Return the [X, Y] coordinate for the center point of the cell that contains the specified text.  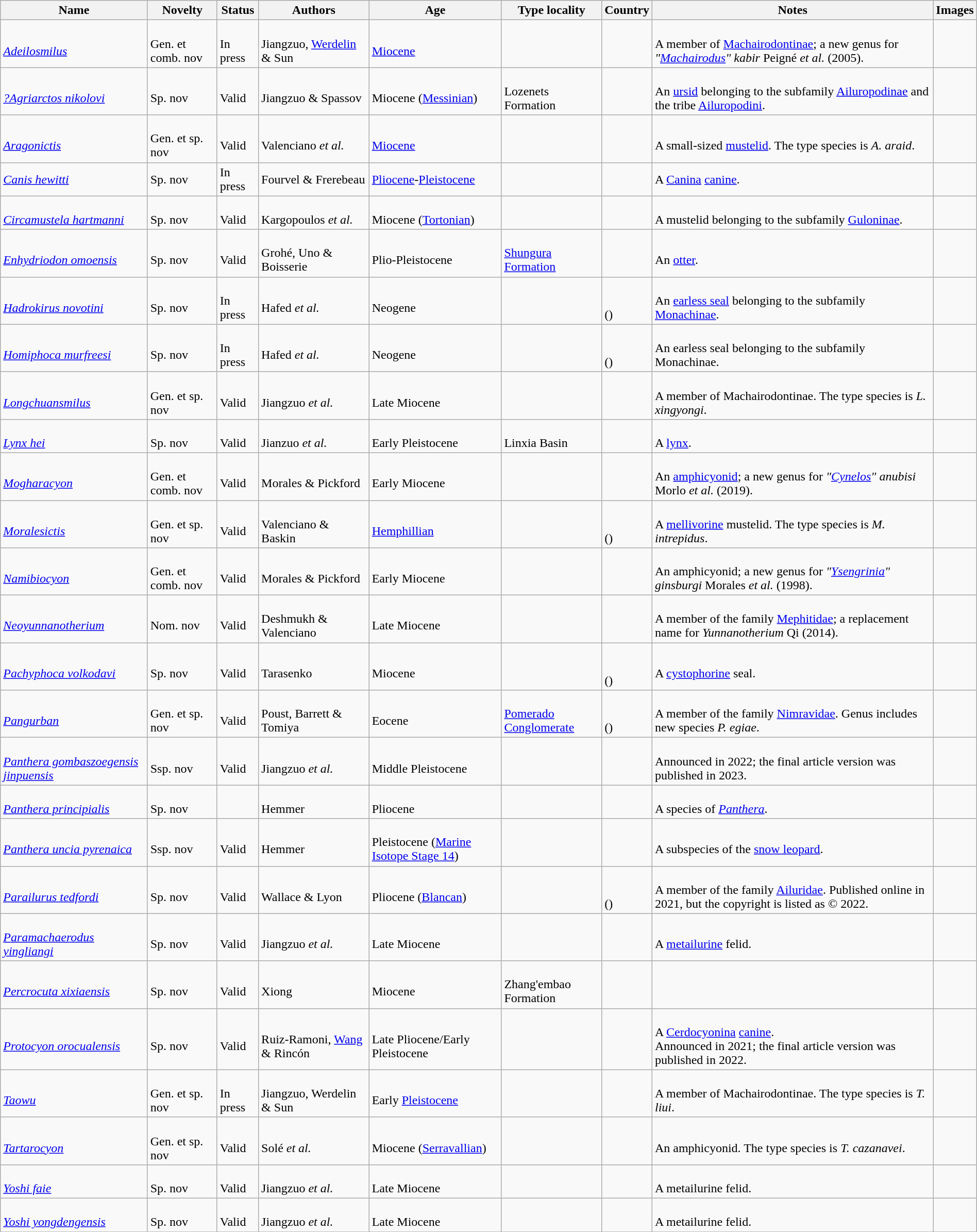
A mustelid belonging to the subfamily Guloninae. [793, 212]
A member of the family Nimravidae. Genus includes new species P. egiae. [793, 714]
A species of Panthera. [793, 802]
Yoshi faie [74, 1181]
Country [627, 10]
A member of Machairodontinae. The type species is L. xingyongi. [793, 395]
Parailurus tedfordi [74, 890]
Shungura Formation [551, 253]
A subspecies of the snow leopard. [793, 842]
Novelty [182, 10]
Percrocuta xixiaensis [74, 985]
Announced in 2022; the final article version was published in 2023. [793, 761]
Pangurban [74, 714]
Miocene (Tortonian) [435, 212]
Late Pliocene/Early Pleistocene [435, 1039]
Eocene [435, 714]
Circamustela hartmanni [74, 212]
Valenciano et al. [314, 139]
Paramachaerodus yingliangi [74, 937]
Canis hewitti [74, 179]
Pomerado Conglomerate [551, 714]
Linxia Basin [551, 436]
Ruiz-Ramoni, Wang & Rincón [314, 1039]
Tartarocyon [74, 1141]
Neoyunnanotherium [74, 619]
Jiangzuo & Spassov [314, 91]
Lynx hei [74, 436]
Valenciano & Baskin [314, 524]
A small-sized mustelid. The type species is A. araid. [793, 139]
An amphicyonid; a new genus for "Ysengrinia" ginsburgi Morales et al. (1998). [793, 572]
Deshmukh & Valenciano [314, 619]
A Cerdocyonina canine. Announced in 2021; the final article version was published in 2022. [793, 1039]
Namibiocyon [74, 572]
A member of Machairodontinae; a new genus for "Machairodus" kabir Peigné et al. (2005). [793, 44]
Pliocene (Blancan) [435, 890]
Panthera uncia pyrenaica [74, 842]
A cystophorine seal. [793, 667]
An amphicyonid. The type species is T. cazanavei. [793, 1141]
Middle Pleistocene [435, 761]
Adeilosmilus [74, 44]
Homiphoca murfreesi [74, 348]
Taowu [74, 1093]
Authors [314, 10]
Zhang'embao Formation [551, 985]
Age [435, 10]
Poust, Barrett & Tomiya [314, 714]
Images [955, 10]
Solé et al. [314, 1141]
Longchuansmilus [74, 395]
Pleistocene (Marine Isotope Stage 14) [435, 842]
Yoshi yongdengensis [74, 1214]
Pliocene-Pleistocene [435, 179]
A mellivorine mustelid. The type species is M. intrepidus. [793, 524]
Jianzuo et al. [314, 436]
Status [238, 10]
Grohé, Uno & Boisserie [314, 253]
A member of the family Ailuridae. Published online in 2021, but the copyright is listed as © 2022. [793, 890]
Lozenets Formation [551, 91]
Panthera gombaszoegensis jinpuensis [74, 761]
Wallace & Lyon [314, 890]
Mogharacyon [74, 476]
Pliocene [435, 802]
Plio-Pleistocene [435, 253]
Moralesictis [74, 524]
Pachyphoca volkodavi [74, 667]
Type locality [551, 10]
Enhydriodon omoensis [74, 253]
Aragonictis [74, 139]
Kargopoulos et al. [314, 212]
Notes [793, 10]
A lynx. [793, 436]
A Canina canine. [793, 179]
Miocene (Messinian) [435, 91]
Fourvel & Frerebeau [314, 179]
Tarasenko [314, 667]
A member of the family Mephitidae; a replacement name for Yunnanotherium Qi (2014). [793, 619]
Panthera principialis [74, 802]
Xiong [314, 985]
Miocene (Serravallian) [435, 1141]
Protocyon orocualensis [74, 1039]
?Agriarctos nikolovi [74, 91]
An amphicyonid; a new genus for "Cynelos" anubisi Morlo et al. (2019). [793, 476]
Name [74, 10]
Hadrokirus novotini [74, 301]
Nom. nov [182, 619]
An ursid belonging to the subfamily Ailuropodinae and the tribe Ailuropodini. [793, 91]
An otter. [793, 253]
Hemphillian [435, 524]
A member of Machairodontinae. The type species is T. liui. [793, 1093]
